Find where the given text appears and provide that cell's center as [x, y] coordinate. 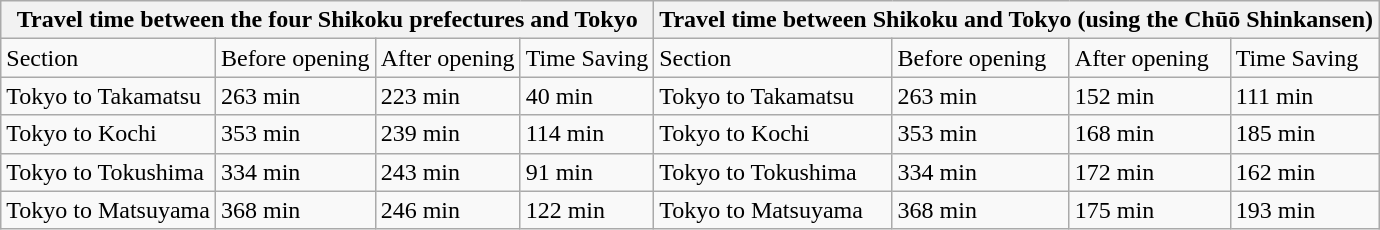
40 min [587, 96]
152 min [1150, 96]
185 min [1304, 134]
91 min [587, 172]
162 min [1304, 172]
239 min [448, 134]
175 min [1150, 210]
Travel time between Shikoku and Tokyo (using the Chūō Shinkansen) [1016, 20]
111 min [1304, 96]
172 min [1150, 172]
246 min [448, 210]
122 min [587, 210]
114 min [587, 134]
Travel time between the four Shikoku prefectures and Tokyo [328, 20]
243 min [448, 172]
223 min [448, 96]
168 min [1150, 134]
193 min [1304, 210]
